Identify which cell holds the provided text, then report its (x, y) central coordinate. 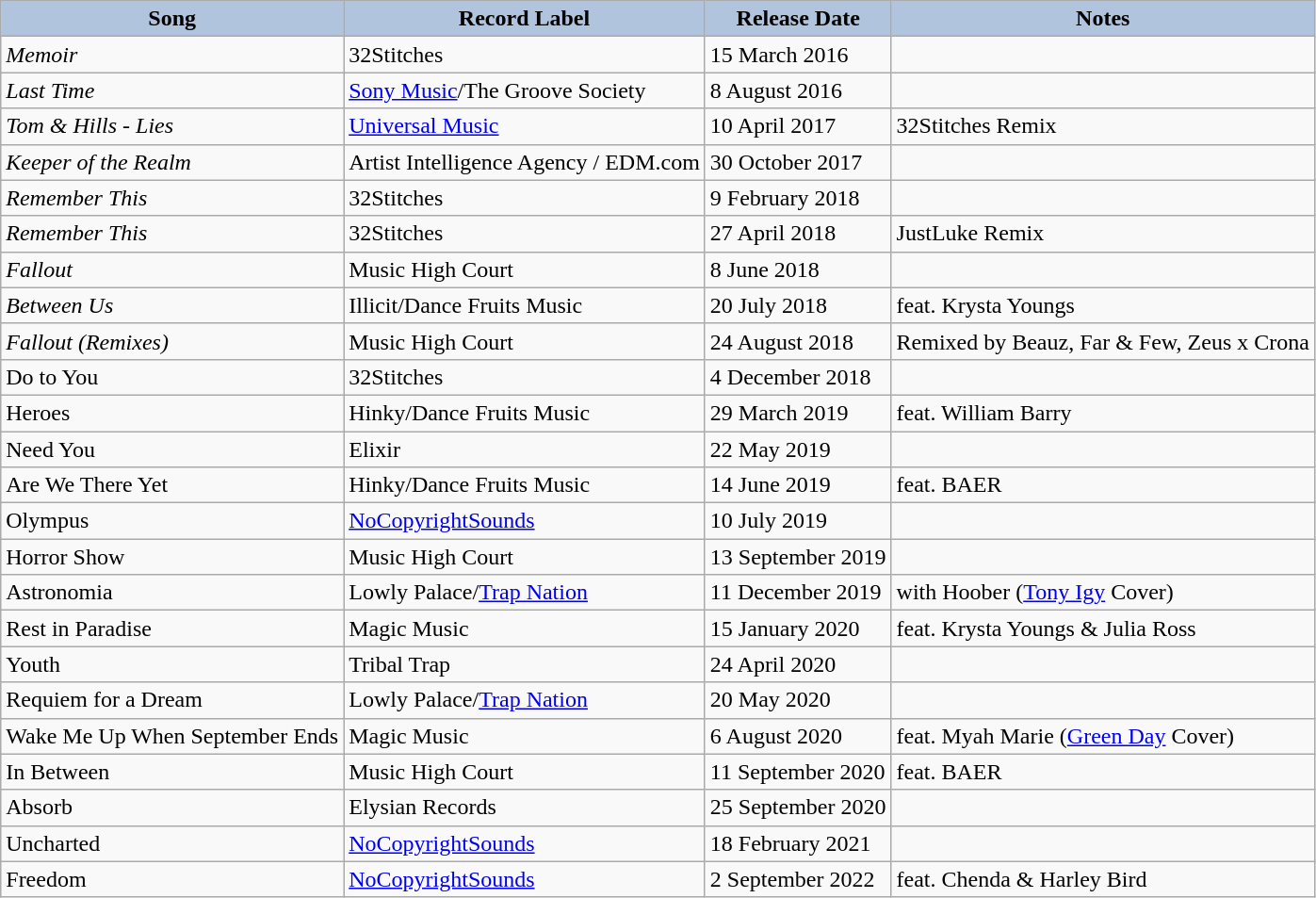
22 May 2019 (798, 449)
24 August 2018 (798, 341)
Rest in Paradise (172, 629)
JustLuke Remix (1102, 234)
20 May 2020 (798, 700)
Sony Music/The Groove Society (525, 90)
Release Date (798, 19)
Heroes (172, 413)
Last Time (172, 90)
Record Label (525, 19)
Astronomia (172, 593)
Need You (172, 449)
20 July 2018 (798, 305)
with Hoober (Tony Igy Cover) (1102, 593)
feat. William Barry (1102, 413)
15 March 2016 (798, 55)
29 March 2019 (798, 413)
4 December 2018 (798, 377)
24 April 2020 (798, 664)
feat. Krysta Youngs & Julia Ross (1102, 629)
Fallout (Remixes) (172, 341)
Tom & Hills - Lies (172, 126)
Youth (172, 664)
6 August 2020 (798, 736)
32Stitches Remix (1102, 126)
8 August 2016 (798, 90)
Tribal Trap (525, 664)
2 September 2022 (798, 879)
Freedom (172, 879)
14 June 2019 (798, 485)
feat. Myah Marie (Green Day Cover) (1102, 736)
Illicit/Dance Fruits Music (525, 305)
25 September 2020 (798, 808)
feat. Chenda & Harley Bird (1102, 879)
Between Us (172, 305)
15 January 2020 (798, 629)
Universal Music (525, 126)
Notes (1102, 19)
In Between (172, 772)
9 February 2018 (798, 198)
Song (172, 19)
Memoir (172, 55)
Olympus (172, 521)
27 April 2018 (798, 234)
Remixed by Beauz, Far & Few, Zeus x Crona (1102, 341)
Elixir (525, 449)
Wake Me Up When September Ends (172, 736)
Absorb (172, 808)
10 July 2019 (798, 521)
Are We There Yet (172, 485)
feat. Krysta Youngs (1102, 305)
11 September 2020 (798, 772)
Uncharted (172, 843)
30 October 2017 (798, 162)
Elysian Records (525, 808)
11 December 2019 (798, 593)
Horror Show (172, 557)
13 September 2019 (798, 557)
8 June 2018 (798, 269)
Fallout (172, 269)
18 February 2021 (798, 843)
10 April 2017 (798, 126)
Do to You (172, 377)
Requiem for a Dream (172, 700)
Artist Intelligence Agency / EDM.com (525, 162)
Keeper of the Realm (172, 162)
